Capture the cell that displays the provided text and extract its (X, Y) central coordinate. 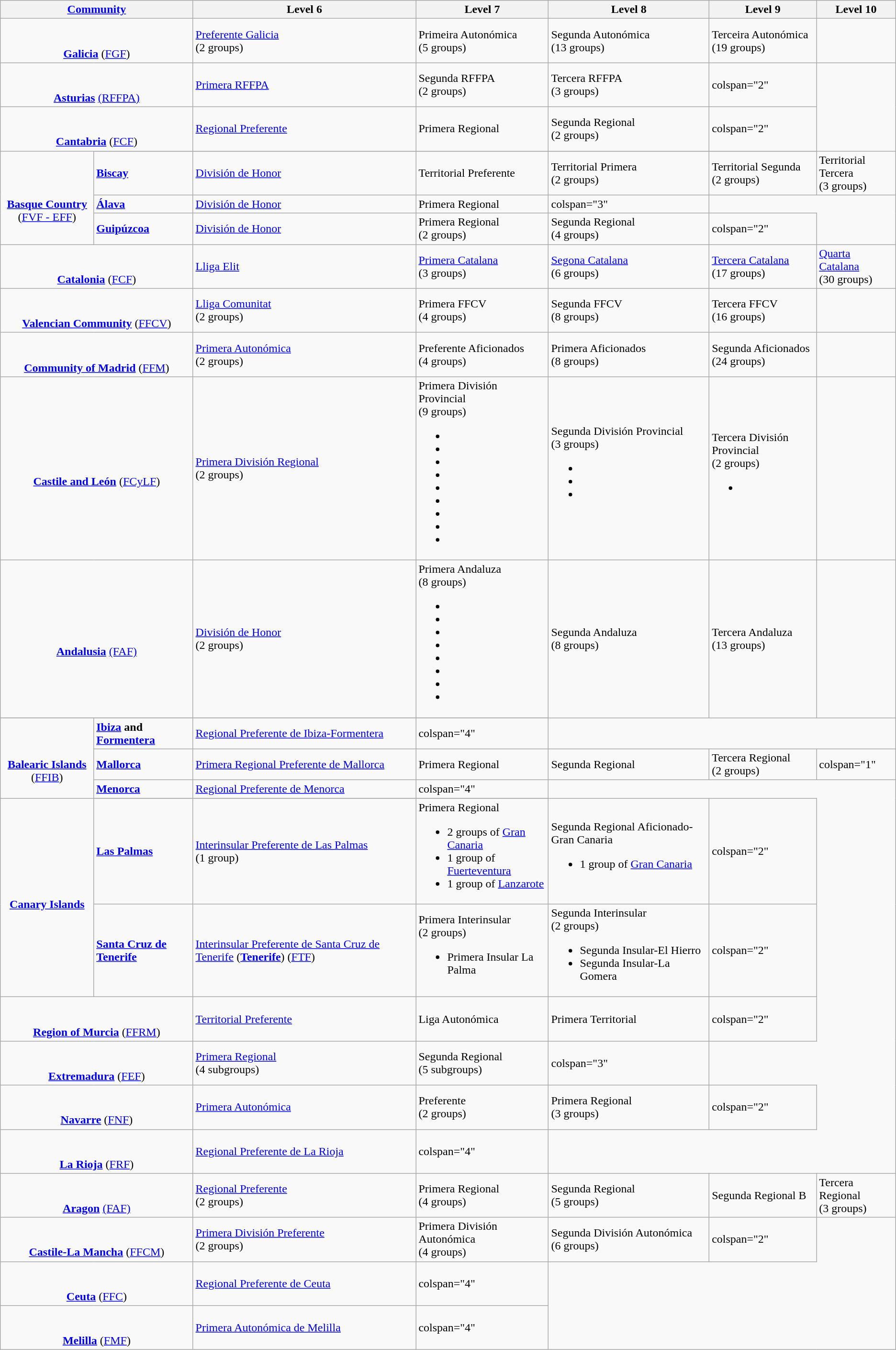
Castile-La Mancha (FFCM) (97, 1239)
Segunda Regional Aficionado-Gran Canaria1 group of Gran Canaria (629, 851)
Álava (144, 204)
Tercera Regional(3 groups) (856, 1195)
Primera Autonómica de Melilla (304, 1327)
Quarta Catalana(30 groups) (856, 266)
Segunda Regional(5 groups) (629, 1195)
Primera Regional(2 groups) (482, 229)
Basque Country (FVF - EFF) (47, 197)
Asturias (RFFPA) (97, 85)
Canary Islands (47, 897)
Galicia (FGF) (97, 41)
Territorial Primera(2 groups) (629, 173)
Segunda Regional(2 groups) (629, 129)
colspan="1" (856, 764)
Menorca (144, 789)
Primera Catalana(3 groups) (482, 266)
Andalusia (FAF) (97, 639)
Regional Preferente de Ceuta (304, 1283)
Primera División Provincial(9 groups) (482, 468)
Segunda Regional(5 subgroups) (482, 1063)
Lliga Comunitat(2 groups) (304, 310)
Mallorca (144, 764)
Cantabria (FCF) (97, 129)
Navarre (FNF) (97, 1107)
Primera Regional Preferente de Mallorca (304, 764)
Tercera Andaluza(13 groups) (763, 639)
Guipúzcoa (144, 229)
Santa Cruz de Tenerife (144, 951)
Primera División Regional(2 groups) (304, 468)
Segunda FFCV(8 groups) (629, 310)
Segona Catalana(6 groups) (629, 266)
Primera FFCV(4 groups) (482, 310)
Segunda Regional B (763, 1195)
Segunda Autonómica(13 groups) (629, 41)
Segunda División Provincial(3 groups) (629, 468)
Regional Preferente (304, 129)
Interinsular Preferente de Santa Cruz de Tenerife (Tenerife) (FTF) (304, 951)
Las Palmas (144, 851)
Terceira Autonómica(19 groups) (763, 41)
Ceuta (FFC) (97, 1283)
Biscay (144, 173)
Primera RFFPA (304, 85)
Segunda División Autonómica(6 groups) (629, 1239)
Tercera Catalana(17 groups) (763, 266)
Segunda Regional (629, 764)
Tercera División Provincial(2 groups) (763, 468)
Tercera RFFPA(3 groups) (629, 85)
Preferente Galicia(2 groups) (304, 41)
Preferente(2 groups) (482, 1107)
Aragon (FAF) (97, 1195)
Primera Interinsular(2 groups)Primera Insular La Palma (482, 951)
La Rioja (FRF) (97, 1151)
Primera Andaluza(8 groups) (482, 639)
Extremadura (FEF) (97, 1063)
Segunda Andaluza(8 groups) (629, 639)
Region of Murcia (FFRM) (97, 1019)
Preferente Aficionados(4 groups) (482, 354)
Primera División Preferente(2 groups) (304, 1239)
Regional Preferente(2 groups) (304, 1195)
Segunda RFFPA(2 groups) (482, 85)
Level 10 (856, 10)
Valencian Community (FFCV) (97, 310)
Primera Regional2 groups of Gran Canaria1 group of Fuerteventura1 group of Lanzarote (482, 851)
Regional Preferente de La Rioja (304, 1151)
Primera Autonómica(2 groups) (304, 354)
Melilla (FMF) (97, 1327)
Level 8 (629, 10)
Segunda Interinsular(2 groups)Segunda Insular-El HierroSegunda Insular-La Gomera (629, 951)
Territorial Tercera(3 groups) (856, 173)
Tercera FFCV(16 groups) (763, 310)
Primera División Autonómica(4 groups) (482, 1239)
Community (97, 10)
Territorial Segunda(2 groups) (763, 173)
Tercera Regional(2 groups) (763, 764)
Catalonia (FCF) (97, 266)
Level 9 (763, 10)
Primeira Autonómica(5 groups) (482, 41)
Regional Preferente de Ibiza-Formentera (304, 733)
Castile and León (FCyLF) (97, 468)
Segunda Regional(4 groups) (629, 229)
Community of Madrid (FFM) (97, 354)
Balearic Islands (FFIB) (47, 758)
Lliga Elit (304, 266)
Primera Autonómica (304, 1107)
Primera Regional(4 subgroups) (304, 1063)
Segunda Aficionados(24 groups) (763, 354)
División de Honor(2 groups) (304, 639)
Ibiza and Formentera (144, 733)
Primera Aficionados(8 groups) (629, 354)
Primera Regional(3 groups) (629, 1107)
Regional Preferente de Menorca (304, 789)
Level 7 (482, 10)
Level 6 (304, 10)
Interinsular Preferente de Las Palmas(1 group) (304, 851)
Liga Autonómica (482, 1019)
Primera Regional(4 groups) (482, 1195)
Primera Territorial (629, 1019)
